Search for the cell housing the specified text and yield its (X, Y) center coordinate. 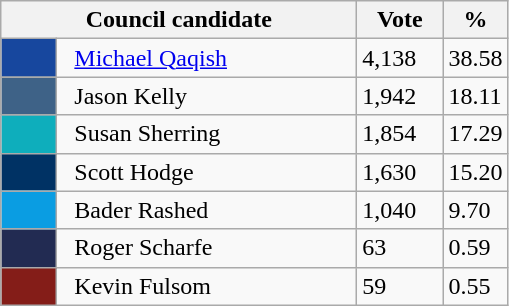
15.20 (476, 172)
Michael Qaqish (207, 58)
Roger Scharfe (207, 248)
% (476, 20)
9.70 (476, 210)
63 (400, 248)
4,138 (400, 58)
Vote (400, 20)
38.58 (476, 58)
0.59 (476, 248)
17.29 (476, 134)
18.11 (476, 96)
Council candidate (179, 20)
Bader Rashed (207, 210)
0.55 (476, 286)
Susan Sherring (207, 134)
1,942 (400, 96)
1,040 (400, 210)
1,854 (400, 134)
Scott Hodge (207, 172)
Jason Kelly (207, 96)
1,630 (400, 172)
59 (400, 286)
Kevin Fulsom (207, 286)
